From the cell containing the given text, extract its center point as (x, y) coordinate. 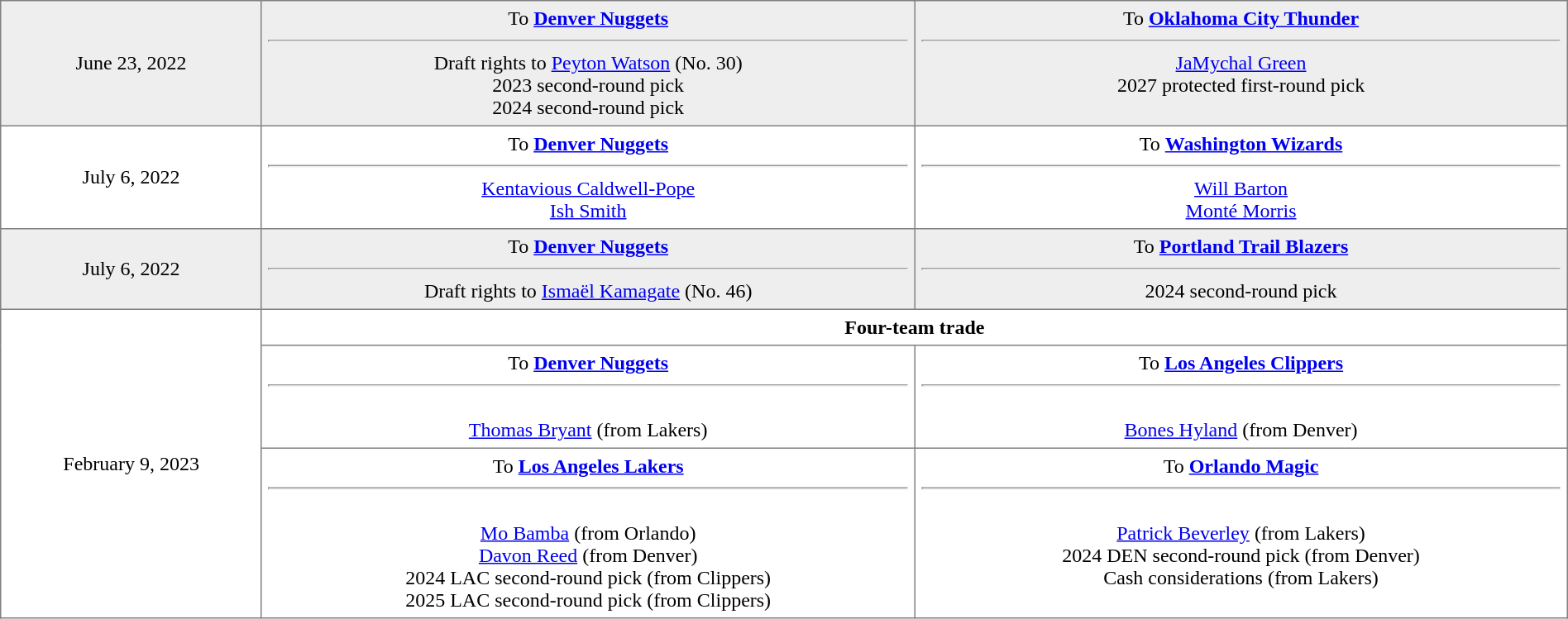
To Oklahoma City ThunderJaMychal Green2027 protected first-round pick (1241, 64)
To Orlando MagicPatrick Beverley (from Lakers)2024 DEN second-round pick (from Denver)Cash considerations (from Lakers) (1241, 533)
June 23, 2022 (131, 64)
To Denver NuggetsThomas Bryant (from Lakers) (587, 397)
To Denver NuggetsKentavious Caldwell-PopeIsh Smith (587, 177)
To Denver NuggetsDraft rights to Peyton Watson (No. 30)2023 second-round pick2024 second-round pick (587, 64)
To Portland Trail Blazers2024 second-round pick (1241, 269)
To Washington WizardsWill BartonMonté Morris (1241, 177)
To Los Angeles ClippersBones Hyland (from Denver) (1241, 397)
February 9, 2023 (131, 464)
Four-team trade (915, 327)
To Denver NuggetsDraft rights to Ismaël Kamagate (No. 46) (587, 269)
